Extract the (x, y) coordinate from the center of the cell holding the provided text.  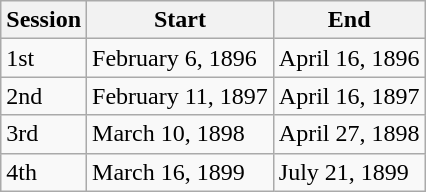
March 10, 1898 (180, 134)
3rd (44, 134)
1st (44, 58)
July 21, 1899 (349, 172)
End (349, 20)
April 27, 1898 (349, 134)
March 16, 1899 (180, 172)
April 16, 1896 (349, 58)
4th (44, 172)
February 11, 1897 (180, 96)
February 6, 1896 (180, 58)
Session (44, 20)
2nd (44, 96)
Start (180, 20)
April 16, 1897 (349, 96)
